Determine the [X, Y] coordinate at the center of the cell enclosing the given text.  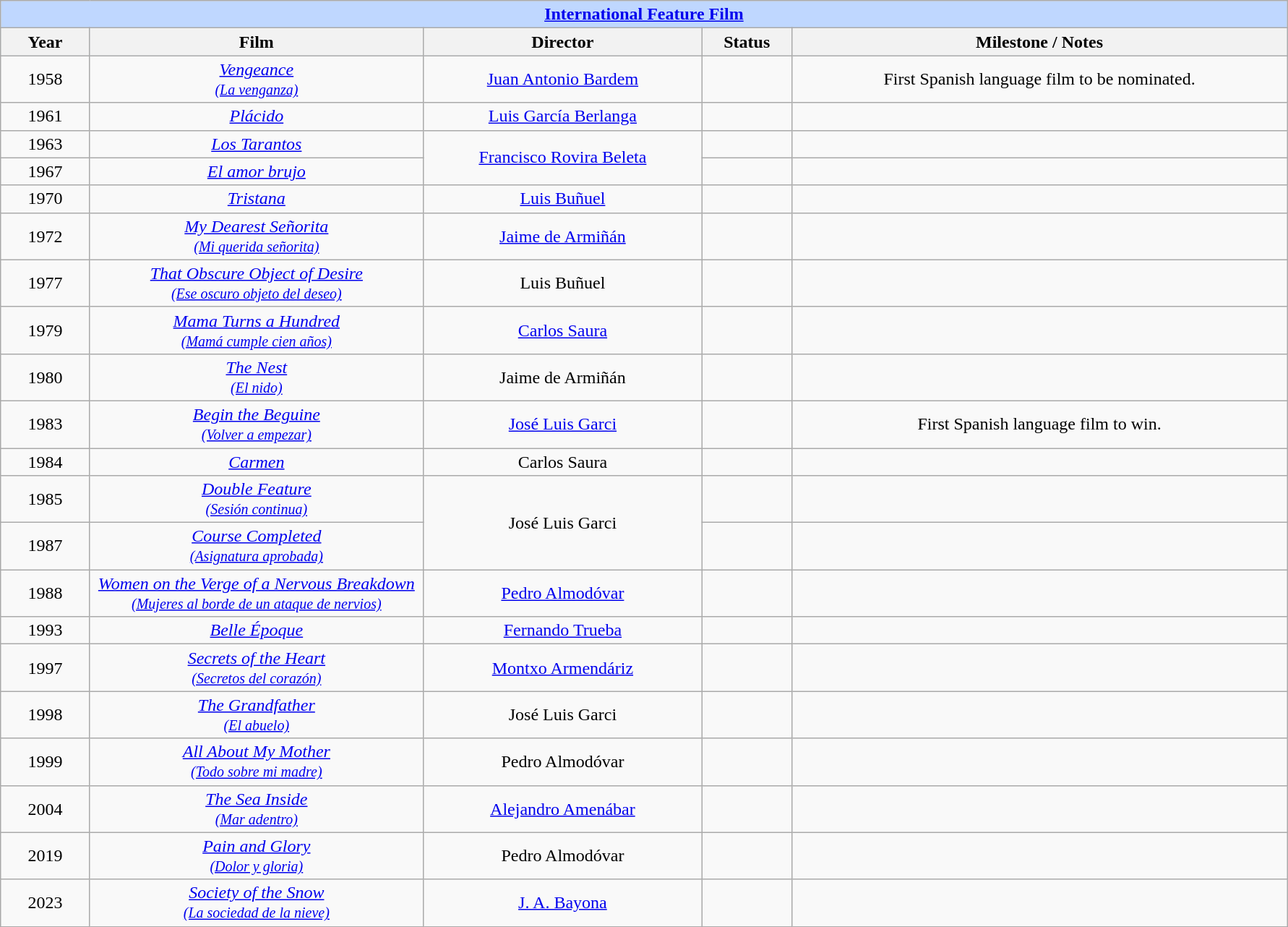
Tristana [256, 199]
The Sea Inside(Mar adentro) [256, 808]
Society of the Snow(La sociedad de la nieve) [256, 902]
Course Completed (Asignatura aprobada) [256, 547]
1977 [46, 283]
Luis García Berlanga [562, 116]
Alejandro Amenábar [562, 808]
Year [46, 42]
Carmen [256, 462]
First Spanish language film to win. [1039, 424]
1958 [46, 80]
My Dearest Señorita (Mi querida señorita) [256, 236]
Montxo Armendáriz [562, 668]
Double Feature (Sesión continua) [256, 499]
1970 [46, 199]
The Grandfather (El abuelo) [256, 714]
Secrets of the Heart (Secretos del corazón) [256, 668]
2004 [46, 808]
1963 [46, 144]
That Obscure Object of Desire (Ese oscuro objeto del deseo) [256, 283]
1984 [46, 462]
1999 [46, 762]
Plácido [256, 116]
1987 [46, 547]
All About My Mother (Todo sobre mi madre) [256, 762]
First Spanish language film to be nominated. [1039, 80]
J. A. Bayona [562, 902]
Begin the Beguine (Volver a empezar) [256, 424]
Women on the Verge of a Nervous Breakdown (Mujeres al borde de un ataque de nervios) [256, 593]
Director [562, 42]
Milestone / Notes [1039, 42]
Belle Époque [256, 631]
1997 [46, 668]
Status [747, 42]
International Feature Film [644, 14]
1983 [46, 424]
1985 [46, 499]
El amor brujo [256, 171]
Fernando Trueba [562, 631]
1979 [46, 330]
2023 [46, 902]
Francisco Rovira Beleta [562, 158]
Film [256, 42]
1980 [46, 377]
Mama Turns a Hundred (Mamá cumple cien años) [256, 330]
Juan Antonio Bardem [562, 80]
Los Tarantos [256, 144]
Vengeance (La venganza) [256, 80]
2019 [46, 856]
1967 [46, 171]
The Nest (El nido) [256, 377]
1988 [46, 593]
1972 [46, 236]
1993 [46, 631]
1961 [46, 116]
1998 [46, 714]
Pain and Glory(Dolor y gloria) [256, 856]
